Pinpoint the cell where the given text exists, returning its [x, y] midpoint coordinate. 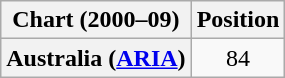
84 [238, 58]
Position [238, 20]
Chart (2000–09) [96, 20]
Australia (ARIA) [96, 58]
